Output the (X, Y) coordinate of the center of the cell containing the given text.  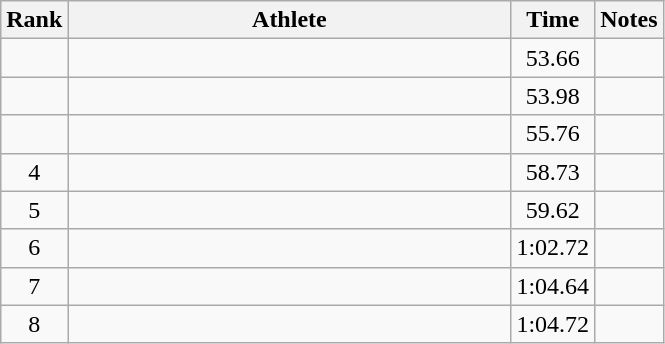
58.73 (553, 172)
1:04.64 (553, 286)
5 (34, 210)
55.76 (553, 134)
1:02.72 (553, 248)
Time (553, 20)
8 (34, 324)
Athlete (290, 20)
53.66 (553, 58)
Rank (34, 20)
1:04.72 (553, 324)
4 (34, 172)
7 (34, 286)
59.62 (553, 210)
Notes (629, 20)
53.98 (553, 96)
6 (34, 248)
